Determine the (x, y) coordinate at the center of the cell enclosing the given text.  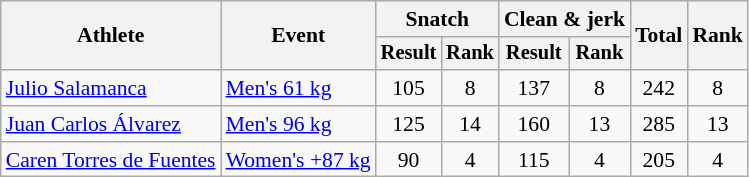
105 (409, 88)
125 (409, 124)
Total (658, 36)
Julio Salamanca (111, 88)
Clean & jerk (564, 19)
Men's 61 kg (298, 88)
Event (298, 36)
160 (534, 124)
285 (658, 124)
Men's 96 kg (298, 124)
Athlete (111, 36)
14 (470, 124)
137 (534, 88)
242 (658, 88)
Snatch (438, 19)
Juan Carlos Álvarez (111, 124)
